Scan for the cell matching the given text and deliver its (X, Y) coordinate at center. 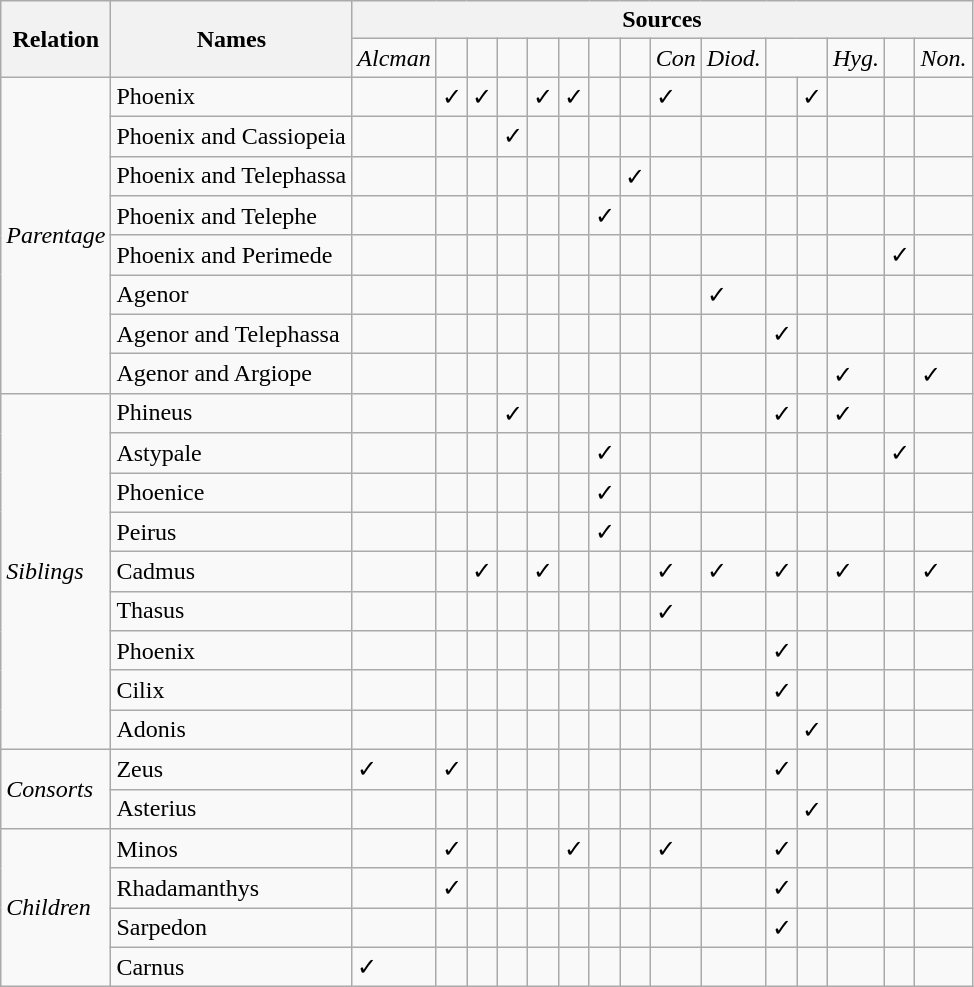
Phoenix and Telephe (232, 216)
Alcman (394, 58)
Diod. (734, 58)
Hyg. (856, 58)
Parentage (56, 235)
Rhadamanthys (232, 888)
Thasus (232, 611)
Names (232, 39)
Carnus (232, 967)
Phineus (232, 413)
Zeus (232, 769)
Consorts (56, 788)
Minos (232, 849)
Cadmus (232, 572)
Phoenice (232, 492)
Agenor and Argiope (232, 374)
Cilix (232, 690)
Phoenix and Perimede (232, 255)
Sarpedon (232, 928)
Siblings (56, 571)
Phoenix and Cassiopeia (232, 136)
Phoenix and Telephassa (232, 176)
Astypale (232, 453)
Peirus (232, 532)
Agenor (232, 295)
Relation (56, 39)
Asterius (232, 809)
Con (676, 58)
Agenor and Telephassa (232, 334)
Children (56, 908)
Non. (944, 58)
Adonis (232, 730)
Sources (662, 20)
